Provide the [x, y] coordinate of the cell's center where the given text is located.  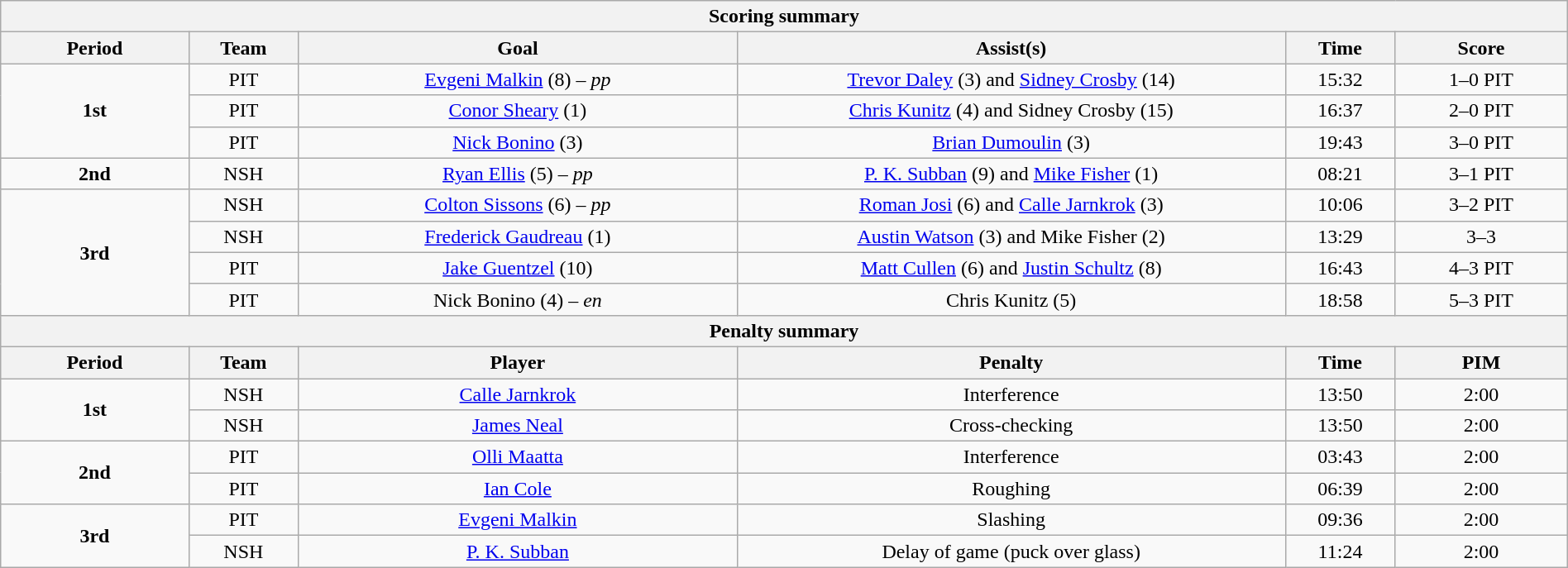
P. K. Subban (9) and Mike Fisher (1) [1011, 174]
Evgeni Malkin [518, 520]
Chris Kunitz (4) and Sidney Crosby (15) [1011, 111]
PIM [1481, 362]
09:36 [1340, 520]
Score [1481, 48]
Matt Cullen (6) and Justin Schultz (8) [1011, 268]
Ryan Ellis (5) – pp [518, 174]
Delay of game (puck over glass) [1011, 551]
Brian Dumoulin (3) [1011, 142]
Penalty [1011, 362]
Trevor Daley (3) and Sidney Crosby (14) [1011, 79]
13:29 [1340, 236]
Ian Cole [518, 489]
Assist(s) [1011, 48]
Player [518, 362]
11:24 [1340, 551]
10:06 [1340, 205]
Roman Josi (6) and Calle Jarnkrok (3) [1011, 205]
06:39 [1340, 489]
16:43 [1340, 268]
Roughing [1011, 489]
Goal [518, 48]
Colton Sissons (6) – pp [518, 205]
Frederick Gaudreau (1) [518, 236]
08:21 [1340, 174]
Penalty summary [784, 331]
1–0 PIT [1481, 79]
Olli Maatta [518, 457]
Slashing [1011, 520]
P. K. Subban [518, 551]
Cross-checking [1011, 426]
3–3 [1481, 236]
Scoring summary [784, 17]
18:58 [1340, 299]
Austin Watson (3) and Mike Fisher (2) [1011, 236]
3–0 PIT [1481, 142]
Evgeni Malkin (8) – pp [518, 79]
James Neal [518, 426]
Nick Bonino (3) [518, 142]
4–3 PIT [1481, 268]
3–1 PIT [1481, 174]
2–0 PIT [1481, 111]
19:43 [1340, 142]
16:37 [1340, 111]
15:32 [1340, 79]
5–3 PIT [1481, 299]
3–2 PIT [1481, 205]
Calle Jarnkrok [518, 394]
03:43 [1340, 457]
Jake Guentzel (10) [518, 268]
Nick Bonino (4) – en [518, 299]
Conor Sheary (1) [518, 111]
Chris Kunitz (5) [1011, 299]
